Capture the cell that displays the provided text and extract its [X, Y] central coordinate. 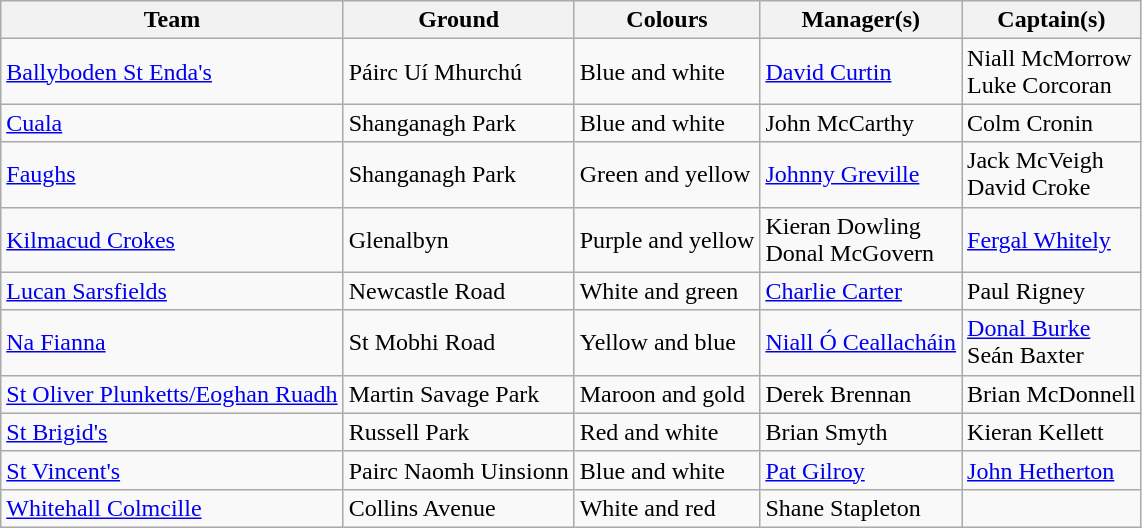
Captain(s) [1052, 20]
Jack McVeigh David Croke [1052, 174]
Whitehall Colmcille [172, 508]
St Brigid's [172, 432]
Colours [667, 20]
Kieran DowlingDonal McGovern [861, 240]
Charlie Carter [861, 291]
Kieran Kellett [1052, 432]
Paul Rigney [1052, 291]
White and green [667, 291]
Fergal Whitely [1052, 240]
Derek Brennan [861, 394]
David Curtin [861, 72]
Brian McDonnell [1052, 394]
St Oliver Plunketts/Eoghan Ruadh [172, 394]
Lucan Sarsfields [172, 291]
John McCarthy [861, 123]
Faughs [172, 174]
Ground [458, 20]
Johnny Greville [861, 174]
Maroon and gold [667, 394]
St Vincent's [172, 470]
Red and white [667, 432]
Niall Ó Ceallacháin [861, 342]
Donal BurkeSeán Baxter [1052, 342]
Brian Smyth [861, 432]
Na Fianna [172, 342]
John Hetherton [1052, 470]
Kilmacud Crokes [172, 240]
Martin Savage Park [458, 394]
Colm Cronin [1052, 123]
Niall McMorrowLuke Corcoran [1052, 72]
Green and yellow [667, 174]
Páirc Uí Mhurchú [458, 72]
St Mobhi Road [458, 342]
Newcastle Road [458, 291]
Cuala [172, 123]
Shane Stapleton [861, 508]
Pairc Naomh Uinsionn [458, 470]
Purple and yellow [667, 240]
Yellow and blue [667, 342]
Team [172, 20]
Pat Gilroy [861, 470]
White and red [667, 508]
Glenalbyn [458, 240]
Manager(s) [861, 20]
Collins Avenue [458, 508]
Ballyboden St Enda's [172, 72]
Russell Park [458, 432]
